Identify which cell holds the provided text, then report its (x, y) central coordinate. 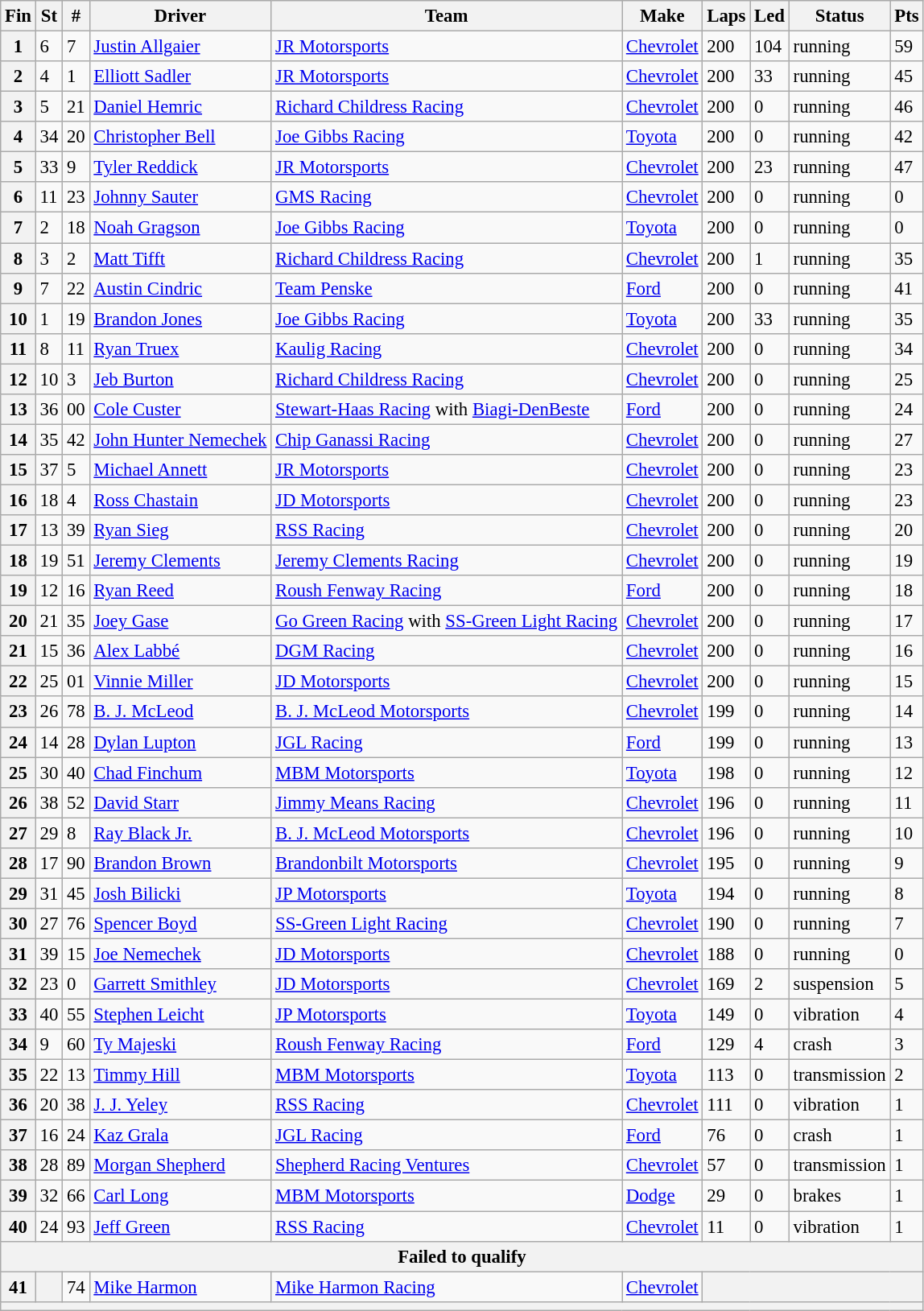
Justin Allgaier (180, 47)
Cole Custer (180, 410)
Joe Nemechek (180, 954)
John Hunter Nemechek (180, 439)
# (76, 16)
Ryan Truex (180, 348)
Dodge (662, 1196)
Austin Cindric (180, 288)
Brandon Jones (180, 319)
Vinnie Miller (180, 682)
Mike Harmon (180, 1287)
Christopher Bell (180, 137)
Daniel Hemric (180, 107)
GMS Racing (447, 197)
Michael Annett (180, 470)
Joey Gase (180, 621)
66 (76, 1196)
55 (76, 1015)
74 (76, 1287)
Jeb Burton (180, 379)
78 (76, 712)
Jeremy Clements (180, 561)
60 (76, 1045)
J. J. Yeley (180, 1105)
Team Penske (447, 288)
Johnny Sauter (180, 197)
David Starr (180, 802)
59 (906, 47)
Fin (19, 16)
Matt Tifft (180, 258)
Jeff Green (180, 1226)
90 (76, 864)
Shepherd Racing Ventures (447, 1166)
104 (769, 47)
Chad Finchum (180, 773)
89 (76, 1166)
suspension (839, 984)
188 (726, 954)
Go Green Racing with SS-Green Light Racing (447, 621)
Brandonbilt Motorsports (447, 864)
47 (906, 167)
Failed to qualify (462, 1256)
198 (726, 773)
Driver (180, 16)
Pts (906, 16)
169 (726, 984)
Stewart-Haas Racing with Biagi-DenBeste (447, 410)
Jeremy Clements Racing (447, 561)
Kaulig Racing (447, 348)
DGM Racing (447, 651)
57 (726, 1166)
brakes (839, 1196)
Carl Long (180, 1196)
Kaz Grala (180, 1136)
Tyler Reddick (180, 167)
111 (726, 1105)
190 (726, 924)
129 (726, 1045)
194 (726, 893)
Spencer Boyd (180, 924)
00 (76, 410)
Stephen Leicht (180, 1015)
Jimmy Means Racing (447, 802)
Garrett Smithley (180, 984)
149 (726, 1015)
Ty Majeski (180, 1045)
Ryan Sieg (180, 530)
01 (76, 682)
Ryan Reed (180, 591)
SS-Green Light Racing (447, 924)
Status (839, 16)
93 (76, 1226)
46 (906, 107)
52 (76, 802)
Dylan Lupton (180, 742)
Noah Gragson (180, 228)
Mike Harmon Racing (447, 1287)
Ray Black Jr. (180, 833)
Elliott Sadler (180, 76)
113 (726, 1075)
Led (769, 16)
Morgan Shepherd (180, 1166)
Ross Chastain (180, 500)
Chip Ganassi Racing (447, 439)
St (48, 16)
195 (726, 864)
51 (76, 561)
Josh Bilicki (180, 893)
Alex Labbé (180, 651)
Team (447, 16)
Laps (726, 16)
Brandon Brown (180, 864)
B. J. McLeod (180, 712)
Make (662, 16)
Timmy Hill (180, 1075)
